Scan for the cell matching the given text and deliver its (x, y) coordinate at center. 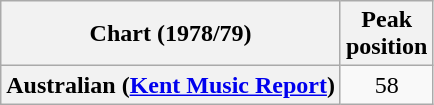
Australian (Kent Music Report) (171, 85)
58 (386, 85)
Peakposition (386, 34)
Chart (1978/79) (171, 34)
